Identify which cell holds the provided text, then report its [X, Y] central coordinate. 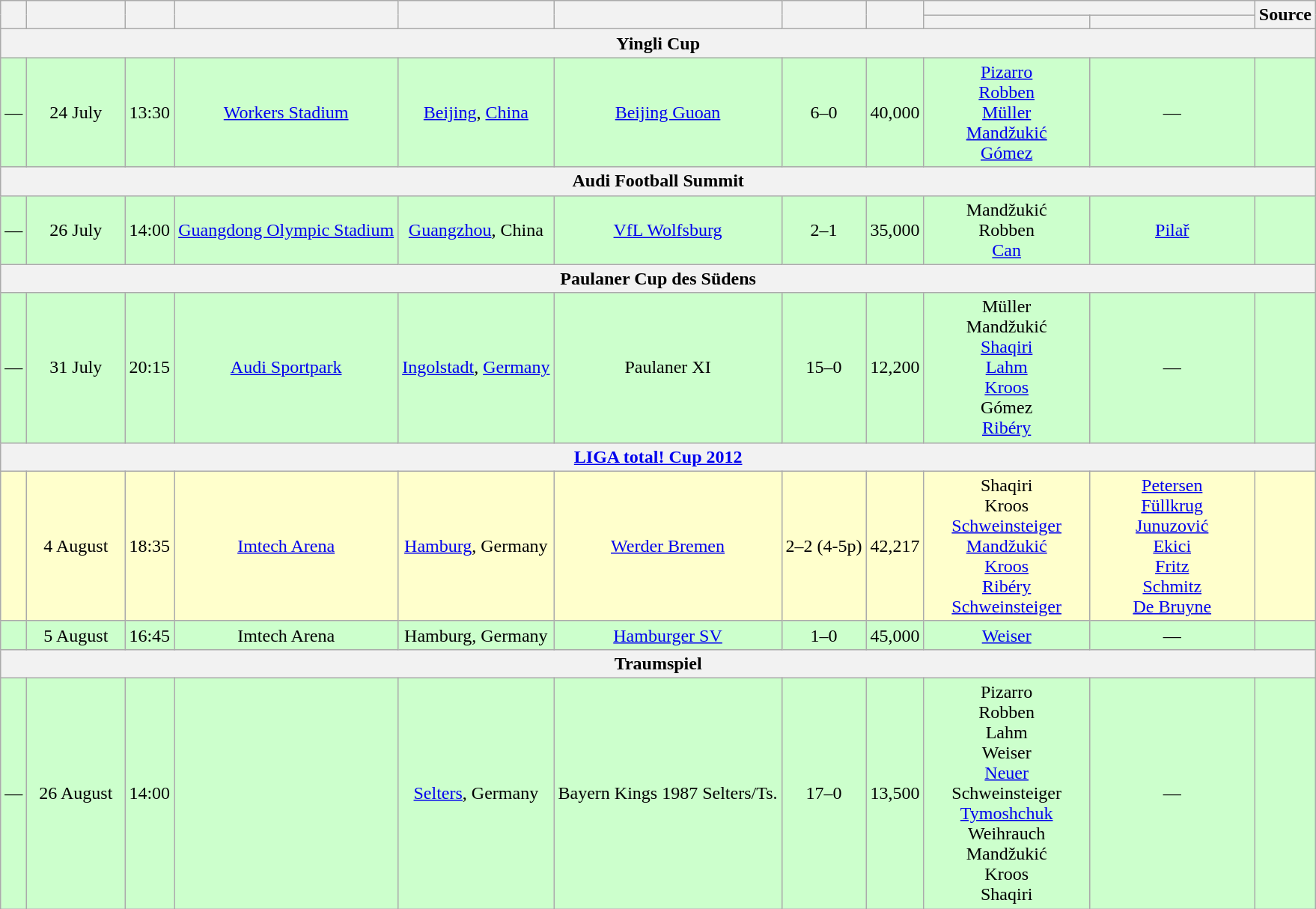
12,200 [895, 368]
Müller Mandžukić Shaqiri Lahm Kroos Gómez Ribéry [1006, 368]
2–1 [823, 230]
Audi Football Summit [659, 181]
Audi Sportpark [286, 368]
Bayern Kings 1987 Selters/Ts. [668, 793]
Pizarro Robben Lahm Weiser Neuer Schweinsteiger Tymoshchuk Weihrauch Mandžukić Kroos Shaqiri [1006, 793]
Source [1285, 15]
6–0 [823, 112]
16:45 [150, 635]
Pilař [1172, 230]
13,500 [895, 793]
17–0 [823, 793]
2–2 (4-5p) [823, 546]
Hamburger SV [668, 635]
20:15 [150, 368]
Paulaner XI [668, 368]
4 August [76, 546]
Workers Stadium [286, 112]
Werder Bremen [668, 546]
5 August [76, 635]
Paulaner Cup des Südens [659, 279]
LIGA total! Cup 2012 [659, 457]
Weiser [1006, 635]
1–0 [823, 635]
Traumspiel [659, 663]
26 July [76, 230]
Shaqiri Kroos Schweinsteiger Mandžukić Kroos Ribéry Schweinsteiger [1006, 546]
13:30 [150, 112]
24 July [76, 112]
Mandžukić Robben Can [1006, 230]
35,000 [895, 230]
Beijing Guoan [668, 112]
Selters, Germany [476, 793]
Pizarro Robben Müller Mandžukić Gómez [1006, 112]
26 August [76, 793]
Yingli Cup [659, 43]
Guangzhou, China [476, 230]
45,000 [895, 635]
42,217 [895, 546]
Beijing, China [476, 112]
Petersen Füllkrug Junuzović Ekici Fritz Schmitz De Bruyne [1172, 546]
Guangdong Olympic Stadium [286, 230]
15–0 [823, 368]
VfL Wolfsburg [668, 230]
18:35 [150, 546]
40,000 [895, 112]
Ingolstadt, Germany [476, 368]
31 July [76, 368]
